Output the [x, y] coordinate of the center of the cell containing the given text.  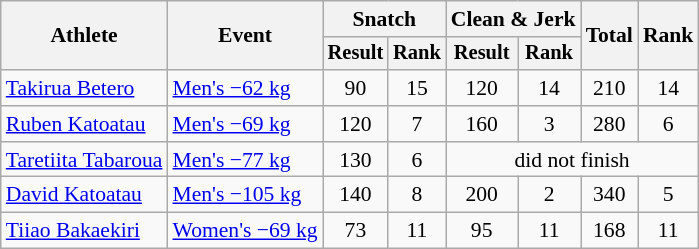
Taretiita Tabaroua [84, 160]
Takirua Betero [84, 88]
3 [550, 124]
Clean & Jerk [514, 19]
73 [356, 231]
8 [417, 195]
2 [550, 195]
Snatch [384, 19]
Men's −105 kg [244, 195]
Event [244, 36]
Men's −77 kg [244, 160]
200 [482, 195]
95 [482, 231]
Women's −69 kg [244, 231]
Men's −62 kg [244, 88]
Ruben Katoatau [84, 124]
340 [610, 195]
168 [610, 231]
130 [356, 160]
David Katoatau [84, 195]
90 [356, 88]
Athlete [84, 36]
Men's −69 kg [244, 124]
210 [610, 88]
5 [668, 195]
did not finish [572, 160]
15 [417, 88]
140 [356, 195]
Tiiao Bakaekiri [84, 231]
Total [610, 36]
160 [482, 124]
280 [610, 124]
7 [417, 124]
